Extract the [X, Y] coordinate from the center of the cell holding the provided text.  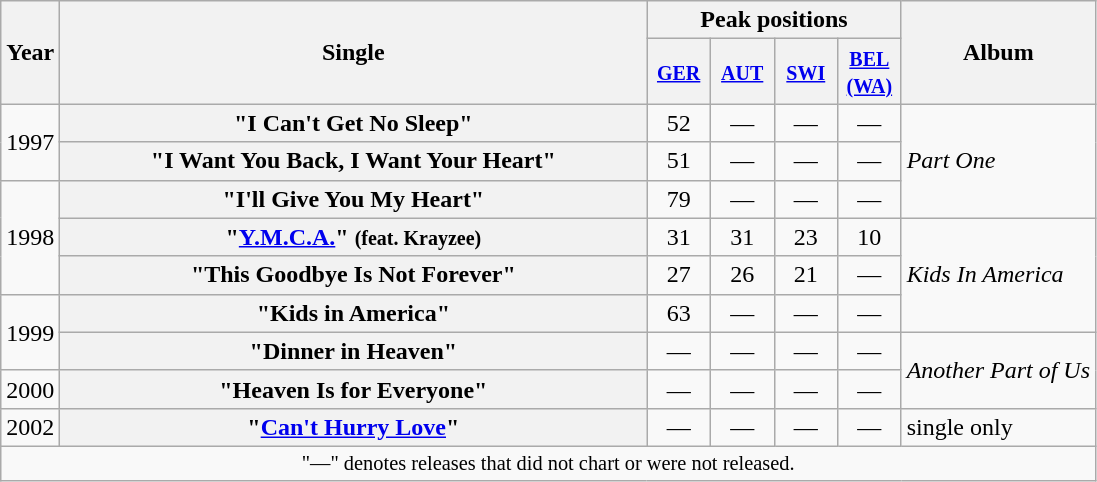
"Y.M.C.A." (feat. Krayzee) [354, 237]
single only [998, 427]
"I Want You Back, I Want Your Heart" [354, 161]
Part One [998, 161]
Album [998, 52]
51 [679, 161]
21 [806, 275]
"Heaven Is for Everyone" [354, 389]
Kids In America [998, 275]
"Kids in America" [354, 313]
1997 [30, 142]
Another Part of Us [998, 370]
52 [679, 123]
79 [679, 199]
2002 [30, 427]
"Dinner in Heaven" [354, 351]
2000 [30, 389]
26 [742, 275]
"I'll Give You My Heart" [354, 199]
AUT [742, 72]
"—" denotes releases that did not chart or were not released. [548, 463]
Peak positions [774, 20]
1998 [30, 237]
"I Can't Get No Sleep" [354, 123]
Year [30, 52]
10 [870, 237]
27 [679, 275]
"Can't Hurry Love" [354, 427]
23 [806, 237]
Single [354, 52]
63 [679, 313]
"This Goodbye Is Not Forever" [354, 275]
1999 [30, 332]
BEL(WA) [870, 72]
GER [679, 72]
SWI [806, 72]
